Return [X, Y] of the center of cell containing provided text 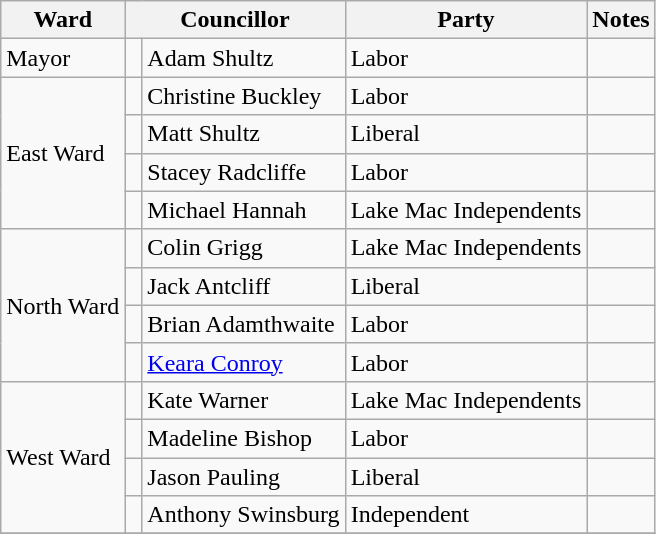
Brian Adamthwaite [244, 324]
Adam Shultz [244, 58]
East Ward [63, 153]
Stacey Radcliffe [244, 172]
Keara Conroy [244, 362]
North Ward [63, 305]
Colin Grigg [244, 248]
Michael Hannah [244, 210]
Party [466, 20]
Independent [466, 515]
Anthony Swinsburg [244, 515]
Jason Pauling [244, 477]
West Ward [63, 457]
Jack Antcliff [244, 286]
Councillor [235, 20]
Kate Warner [244, 400]
Notes [621, 20]
Mayor [63, 58]
Christine Buckley [244, 96]
Matt Shultz [244, 134]
Ward [63, 20]
Madeline Bishop [244, 438]
